Provide the [x, y] coordinate of the cell's center where the given text is located.  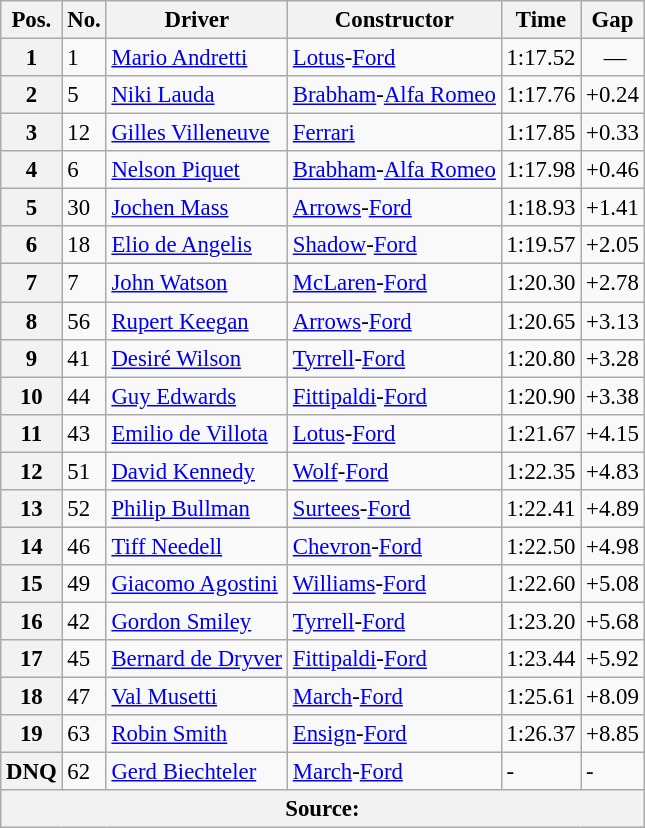
4 [32, 170]
Robin Smith [196, 734]
+4.15 [612, 433]
Wolf-Ford [394, 471]
Gilles Villeneuve [196, 133]
1:23.20 [541, 621]
17 [32, 659]
— [612, 58]
1:18.93 [541, 208]
Philip Bullman [196, 509]
63 [84, 734]
45 [84, 659]
8 [32, 321]
DNQ [32, 772]
62 [84, 772]
51 [84, 471]
Time [541, 20]
Ensign-Ford [394, 734]
1:22.41 [541, 509]
19 [32, 734]
13 [32, 509]
1:23.44 [541, 659]
9 [32, 358]
1:17.76 [541, 95]
John Watson [196, 283]
46 [84, 546]
+5.92 [612, 659]
1:20.65 [541, 321]
+1.41 [612, 208]
Shadow-Ford [394, 245]
56 [84, 321]
1:26.37 [541, 734]
Bernard de Dryver [196, 659]
Source: [322, 809]
Rupert Keegan [196, 321]
Elio de Angelis [196, 245]
+4.89 [612, 509]
+2.78 [612, 283]
42 [84, 621]
14 [32, 546]
Giacomo Agostini [196, 584]
1:17.52 [541, 58]
Val Musetti [196, 697]
+4.98 [612, 546]
Desiré Wilson [196, 358]
+0.46 [612, 170]
Guy Edwards [196, 396]
Pos. [32, 20]
1:22.50 [541, 546]
1:20.90 [541, 396]
Tiff Needell [196, 546]
16 [32, 621]
1:22.35 [541, 471]
+8.09 [612, 697]
Chevron-Ford [394, 546]
1:17.85 [541, 133]
Nelson Piquet [196, 170]
Driver [196, 20]
Gerd Biechteler [196, 772]
Williams-Ford [394, 584]
Jochen Mass [196, 208]
41 [84, 358]
+4.83 [612, 471]
+3.13 [612, 321]
44 [84, 396]
52 [84, 509]
Constructor [394, 20]
+5.68 [612, 621]
30 [84, 208]
+3.38 [612, 396]
+3.28 [612, 358]
2 [32, 95]
+2.05 [612, 245]
+8.85 [612, 734]
Ferrari [394, 133]
1:21.67 [541, 433]
Mario Andretti [196, 58]
David Kennedy [196, 471]
1:19.57 [541, 245]
49 [84, 584]
Emilio de Villota [196, 433]
10 [32, 396]
3 [32, 133]
1:17.98 [541, 170]
McLaren-Ford [394, 283]
1:25.61 [541, 697]
No. [84, 20]
1:22.60 [541, 584]
47 [84, 697]
Gordon Smiley [196, 621]
11 [32, 433]
1:20.80 [541, 358]
+5.08 [612, 584]
43 [84, 433]
+0.33 [612, 133]
Surtees-Ford [394, 509]
+0.24 [612, 95]
Gap [612, 20]
15 [32, 584]
Niki Lauda [196, 95]
1:20.30 [541, 283]
